Find where the given text appears and provide that cell's center as (x, y) coordinate. 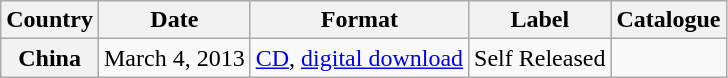
Self Released (540, 58)
China (50, 58)
March 4, 2013 (174, 58)
Label (540, 20)
Country (50, 20)
Format (359, 20)
Date (174, 20)
Catalogue (668, 20)
CD, digital download (359, 58)
